Pinpoint the cell where the given text exists, returning its [x, y] midpoint coordinate. 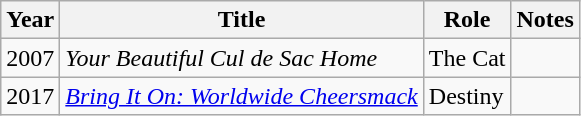
Your Beautiful Cul de Sac Home [242, 58]
Title [242, 20]
Bring It On: Worldwide Cheersmack [242, 96]
Role [467, 20]
The Cat [467, 58]
2017 [30, 96]
Year [30, 20]
Notes [545, 20]
2007 [30, 58]
Destiny [467, 96]
